From the cell containing the given text, extract its center point as (x, y) coordinate. 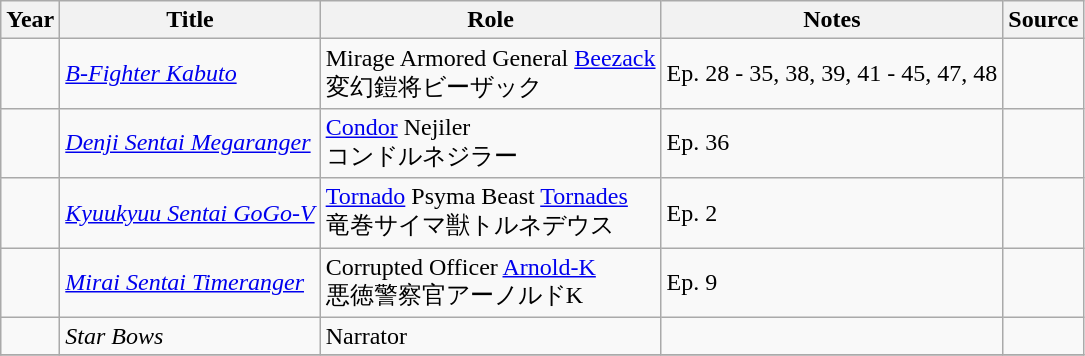
Ep. 9 (832, 283)
Ep. 28 - 35, 38, 39, 41 - 45, 47, 48 (832, 74)
Corrupted Officer Arnold-K悪徳警察官アーノルドK (490, 283)
Ep. 2 (832, 213)
Title (190, 20)
B-Fighter Kabuto (190, 74)
Mirage Armored General Beezack変幻鎧将ビーザック (490, 74)
Tornado Psyma Beast Tornades竜巻サイマ獣トルネデウス (490, 213)
Narrator (490, 336)
Star Bows (190, 336)
Year (30, 20)
Mirai Sentai Timeranger (190, 283)
Ep. 36 (832, 143)
Kyuukyuu Sentai GoGo-V (190, 213)
Notes (832, 20)
Condor Nejilerコンドルネジラー (490, 143)
Source (1044, 20)
Role (490, 20)
Denji Sentai Megaranger (190, 143)
